From the cell containing the given text, extract its center point as [x, y] coordinate. 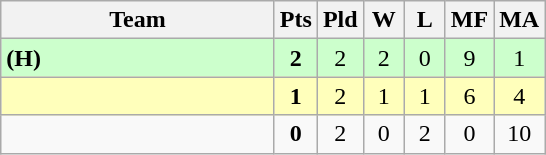
Team [138, 20]
(H) [138, 58]
4 [520, 96]
10 [520, 134]
Pts [296, 20]
MF [469, 20]
Pld [340, 20]
6 [469, 96]
L [424, 20]
MA [520, 20]
W [384, 20]
9 [469, 58]
